Return [x, y] of the center of cell containing provided text 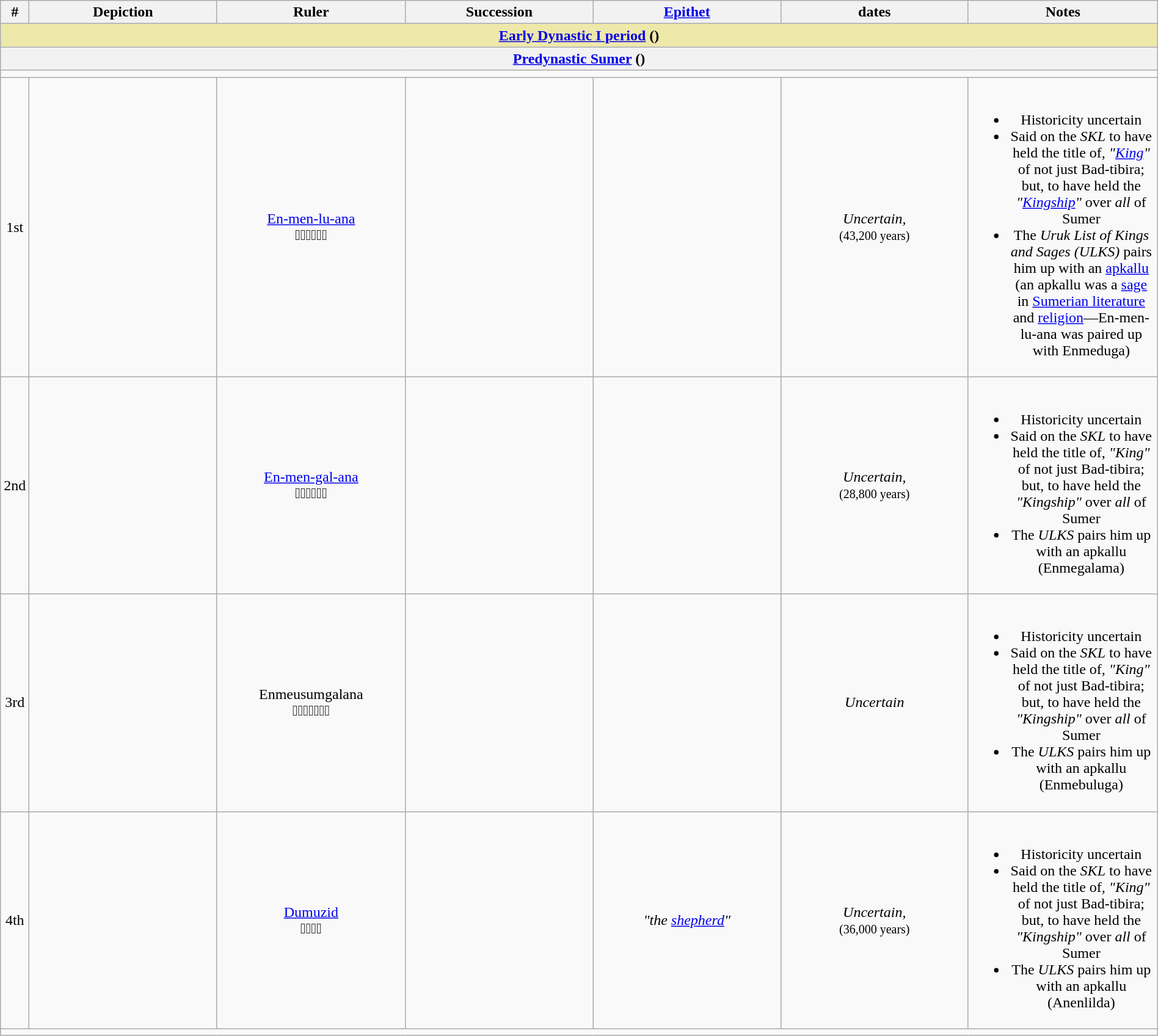
Ruler [311, 12]
3rd [15, 703]
En-men-gal-ana𒂗𒈨𒂗𒃲𒀭𒈾 [311, 485]
Epithet [686, 12]
dates [875, 12]
Uncertain, (28,800 years) [875, 485]
Predynastic Sumer () [579, 59]
4th [15, 920]
En-men-lu-ana𒂗𒈨𒂗𒇽𒀭𒈾 [311, 227]
Uncertain, (36,000 years) [875, 920]
Early Dynastic I period () [579, 35]
1st [15, 227]
Enmeusumgalana𒁹𒂗𒈨𒃲𒁔𒀭𒈾 [311, 703]
"the shepherd" [686, 920]
Dumuzid𒌉𒍣𒉺𒇻 [311, 920]
Uncertain, (43,200 years) [875, 227]
2nd [15, 485]
Uncertain [875, 703]
Notes [1063, 12]
# [15, 12]
Succession [500, 12]
Depiction [123, 12]
